Return (x, y) of the center of cell containing provided text 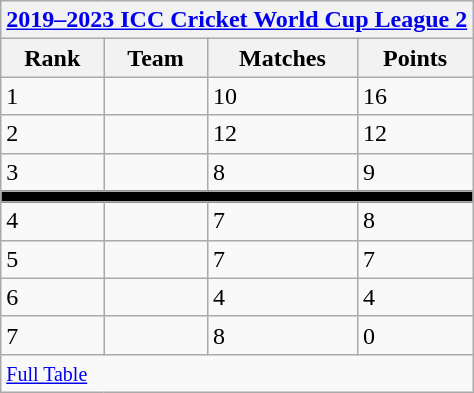
Rank (52, 58)
Matches (282, 58)
0 (414, 335)
Points (414, 58)
16 (414, 96)
10 (282, 96)
6 (52, 297)
2 (52, 134)
Full Table (237, 373)
3 (52, 172)
9 (414, 172)
1 (52, 96)
2019–2023 ICC Cricket World Cup League 2 (237, 20)
5 (52, 259)
Team (156, 58)
